Determine the [x, y] coordinate at the center of the cell enclosing the given text.  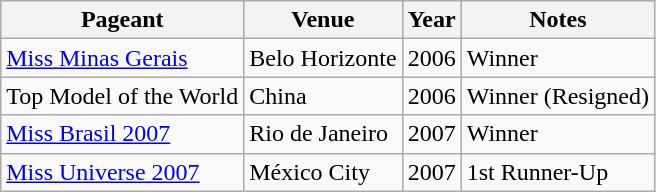
Miss Brasil 2007 [122, 134]
China [323, 96]
Miss Universe 2007 [122, 172]
Belo Horizonte [323, 58]
1st Runner-Up [558, 172]
Miss Minas Gerais [122, 58]
Top Model of the World [122, 96]
Notes [558, 20]
Pageant [122, 20]
Rio de Janeiro [323, 134]
Year [432, 20]
Venue [323, 20]
Winner (Resigned) [558, 96]
México City [323, 172]
